Detect which cell encompasses the target text, then output its [X, Y] center coordinate. 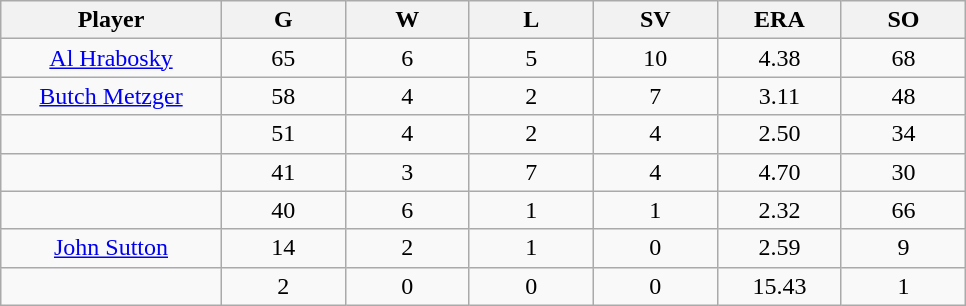
Player [111, 20]
G [283, 20]
51 [283, 134]
48 [903, 96]
2.59 [779, 248]
John Sutton [111, 248]
3.11 [779, 96]
W [407, 20]
2.50 [779, 134]
Al Hrabosky [111, 58]
15.43 [779, 286]
40 [283, 210]
3 [407, 172]
41 [283, 172]
34 [903, 134]
58 [283, 96]
68 [903, 58]
66 [903, 210]
L [531, 20]
9 [903, 248]
14 [283, 248]
4.70 [779, 172]
Butch Metzger [111, 96]
10 [655, 58]
2.32 [779, 210]
4.38 [779, 58]
30 [903, 172]
5 [531, 58]
SO [903, 20]
ERA [779, 20]
SV [655, 20]
65 [283, 58]
